Scan for the cell matching the given text and deliver its [x, y] coordinate at center. 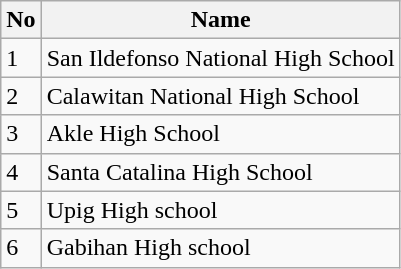
Gabihan High school [220, 248]
4 [21, 172]
3 [21, 134]
San Ildefonso National High School [220, 58]
Name [220, 20]
2 [21, 96]
Upig High school [220, 210]
1 [21, 58]
5 [21, 210]
Santa Catalina High School [220, 172]
Akle High School [220, 134]
Calawitan National High School [220, 96]
No [21, 20]
6 [21, 248]
